Return [x, y] of the center of cell containing provided text 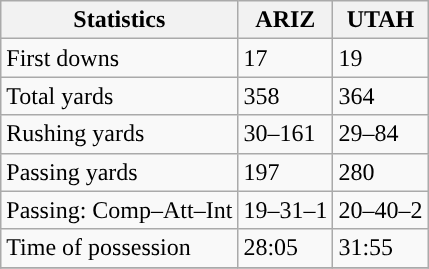
Time of possession [120, 248]
17 [286, 58]
Total yards [120, 96]
First downs [120, 58]
20–40–2 [380, 210]
ARIZ [286, 20]
Statistics [120, 20]
31:55 [380, 248]
Passing yards [120, 172]
364 [380, 96]
28:05 [286, 248]
280 [380, 172]
19 [380, 58]
UTAH [380, 20]
Passing: Comp–Att–Int [120, 210]
19–31–1 [286, 210]
358 [286, 96]
29–84 [380, 134]
30–161 [286, 134]
197 [286, 172]
Rushing yards [120, 134]
